Provide the [X, Y] coordinate of the cell's center where the given text is located.  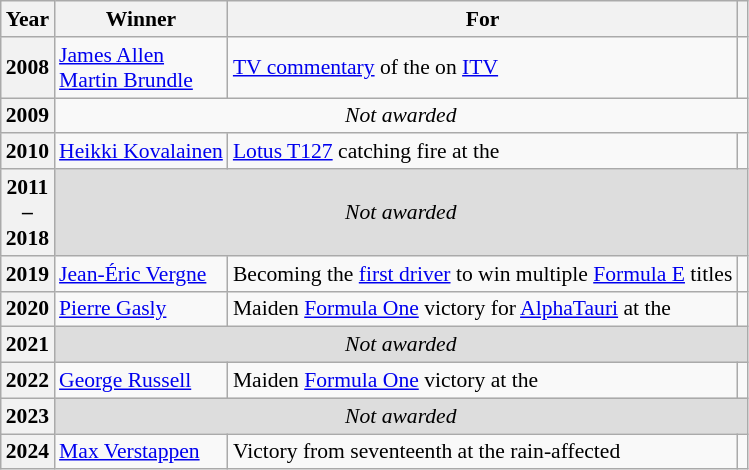
2024 [28, 452]
Becoming the first driver to win multiple Formula E titles [483, 274]
2010 [28, 152]
Lotus T127 catching fire at the [483, 152]
2019 [28, 274]
Victory from seventeenth at the rain-affected [483, 452]
Year [28, 19]
Maiden Formula One victory for AlphaTauri at the [483, 309]
Maiden Formula One victory at the [483, 381]
Jean-Éric Vergne [141, 274]
TV commentary of the on ITV [483, 68]
2022 [28, 381]
James Allen Martin Brundle [141, 68]
2008 [28, 68]
Pierre Gasly [141, 309]
2009 [28, 116]
2011–2018 [28, 212]
2020 [28, 309]
2023 [28, 416]
Winner [141, 19]
George Russell [141, 381]
Heikki Kovalainen [141, 152]
2021 [28, 345]
Max Verstappen [141, 452]
For [483, 19]
